Output the (X, Y) coordinate of the center of the cell containing the given text.  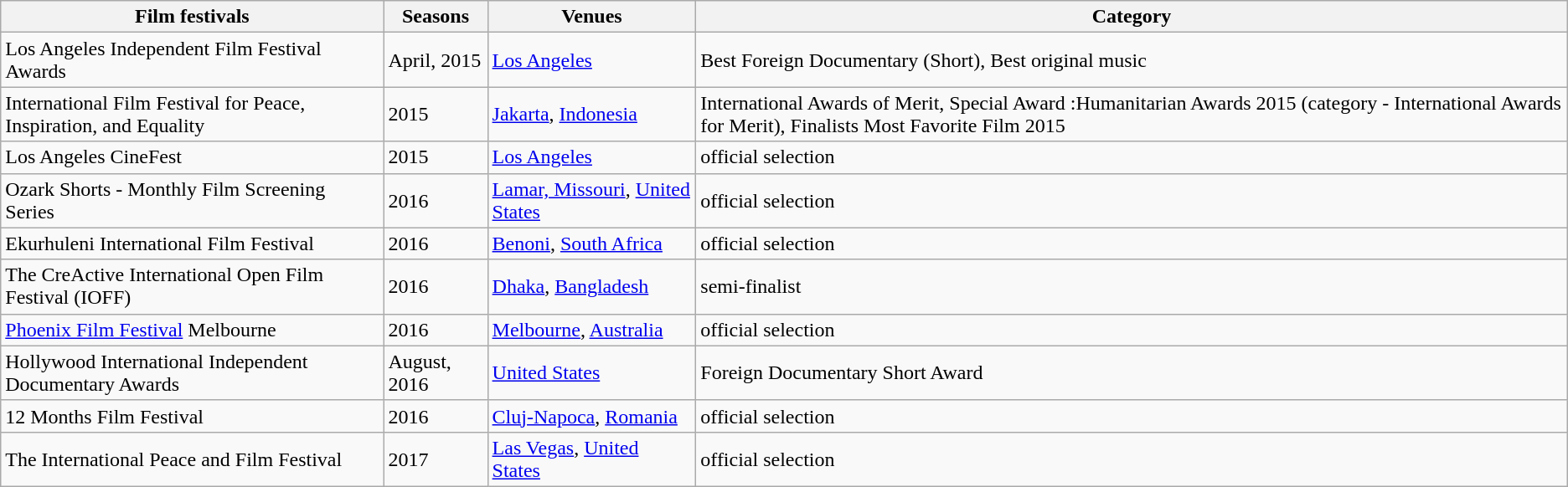
Cluj-Napoca, Romania (591, 416)
2017 (436, 459)
Venues (591, 17)
Foreign Documentary Short Award (1132, 373)
Seasons (436, 17)
April, 2015 (436, 60)
United States (591, 373)
Melbourne, Australia (591, 330)
Hollywood International Independent Documentary Awards (193, 373)
Jakarta, Indonesia (591, 114)
semi-finalist (1132, 286)
Los Angeles Independent Film Festival Awards (193, 60)
Lamar, Missouri, United States (591, 201)
International Awards of Merit, Special Award :Humanitarian Awards 2015 (category - International Awards for Merit), Finalists Most Favorite Film 2015 (1132, 114)
Ekurhuleni International Film Festival (193, 243)
Dhaka, Bangladesh (591, 286)
The CreActive International Open Film Festival (IOFF) (193, 286)
Phoenix Film Festival Melbourne (193, 330)
Benoni, South Africa (591, 243)
Ozark Shorts - Monthly Film Screening Series (193, 201)
Film festivals (193, 17)
Las Vegas, United States (591, 459)
Los Angeles CineFest (193, 157)
The International Peace and Film Festival (193, 459)
12 Months Film Festival (193, 416)
August, 2016 (436, 373)
Category (1132, 17)
Best Foreign Documentary (Short), Best original music (1132, 60)
International Film Festival for Peace, Inspiration, and Equality (193, 114)
